Return (x, y) of the center of cell containing provided text 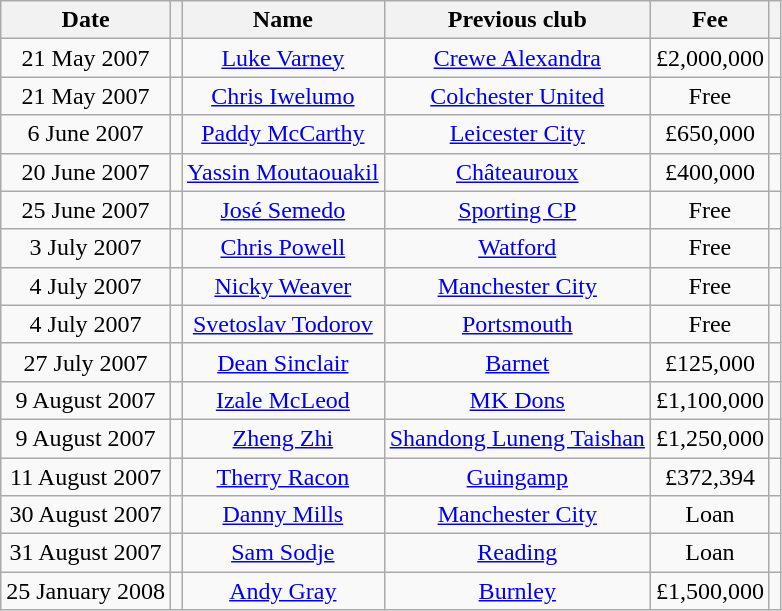
Date (86, 20)
Name (284, 20)
11 August 2007 (86, 477)
Shandong Luneng Taishan (517, 438)
Zheng Zhi (284, 438)
Izale McLeod (284, 400)
Svetoslav Todorov (284, 324)
Barnet (517, 362)
José Semedo (284, 210)
Sam Sodje (284, 553)
Reading (517, 553)
£400,000 (710, 172)
27 July 2007 (86, 362)
30 August 2007 (86, 515)
Paddy McCarthy (284, 134)
Andy Gray (284, 591)
Chris Powell (284, 248)
Chris Iwelumo (284, 96)
£2,000,000 (710, 58)
Dean Sinclair (284, 362)
Nicky Weaver (284, 286)
Watford (517, 248)
Yassin Moutaouakil (284, 172)
25 January 2008 (86, 591)
£650,000 (710, 134)
£1,250,000 (710, 438)
Crewe Alexandra (517, 58)
6 June 2007 (86, 134)
20 June 2007 (86, 172)
Burnley (517, 591)
Previous club (517, 20)
Fee (710, 20)
Guingamp (517, 477)
Leicester City (517, 134)
Therry Racon (284, 477)
£125,000 (710, 362)
Portsmouth (517, 324)
31 August 2007 (86, 553)
Châteauroux (517, 172)
£1,500,000 (710, 591)
£372,394 (710, 477)
Sporting CP (517, 210)
MK Dons (517, 400)
£1,100,000 (710, 400)
Colchester United (517, 96)
Luke Varney (284, 58)
Danny Mills (284, 515)
25 June 2007 (86, 210)
3 July 2007 (86, 248)
